From the cell containing the given text, extract its center point as [X, Y] coordinate. 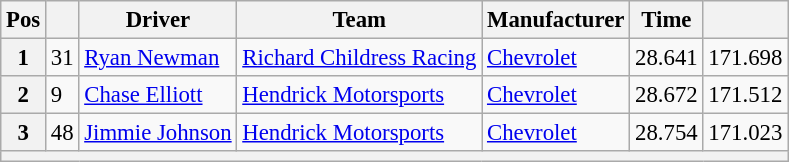
Driver [158, 20]
2 [24, 95]
Richard Childress Racing [360, 58]
Manufacturer [556, 20]
171.698 [746, 58]
28.754 [666, 133]
Jimmie Johnson [158, 133]
28.641 [666, 58]
48 [62, 133]
Pos [24, 20]
3 [24, 133]
Chase Elliott [158, 95]
171.512 [746, 95]
Team [360, 20]
1 [24, 58]
28.672 [666, 95]
9 [62, 95]
Ryan Newman [158, 58]
31 [62, 58]
171.023 [746, 133]
Time [666, 20]
